Detect which cell encompasses the target text, then output its (x, y) center coordinate. 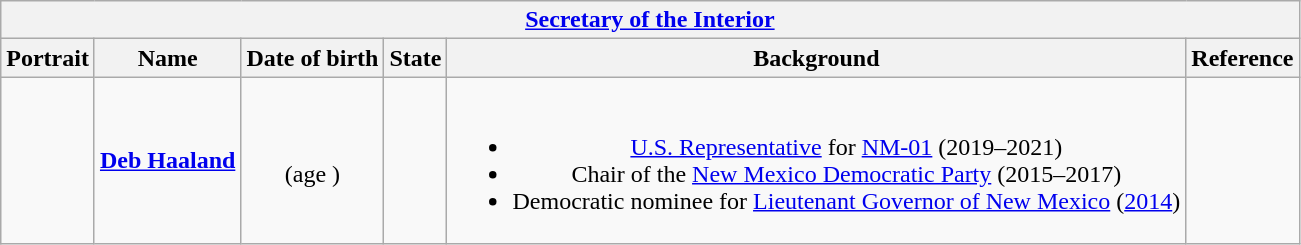
Background (816, 58)
Deb Haaland (167, 160)
Name (167, 58)
Secretary of the Interior (650, 20)
Portrait (48, 58)
(age ) (312, 160)
Reference (1242, 58)
State (416, 58)
Date of birth (312, 58)
